Return the (x, y) coordinate for the center point of the cell that contains the specified text.  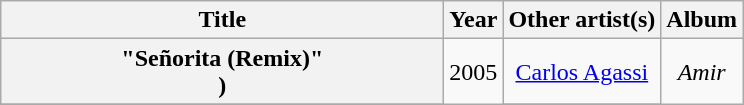
Year (474, 20)
2005 (474, 72)
Title (222, 20)
Album (702, 20)
"Señorita (Remix)") (222, 72)
Other artist(s) (582, 20)
Amir (702, 72)
Carlos Agassi (582, 72)
